Extract the (X, Y) coordinate from the center of the cell holding the provided text.  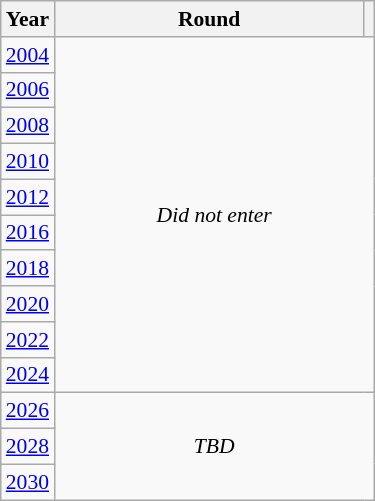
2018 (28, 269)
2010 (28, 162)
2004 (28, 55)
Round (209, 19)
Did not enter (214, 215)
2024 (28, 375)
2030 (28, 482)
Year (28, 19)
2012 (28, 197)
2006 (28, 90)
2022 (28, 340)
2008 (28, 126)
2028 (28, 447)
TBD (214, 446)
2016 (28, 233)
2026 (28, 411)
2020 (28, 304)
